Extract the [X, Y] coordinate from the center of the cell holding the provided text.  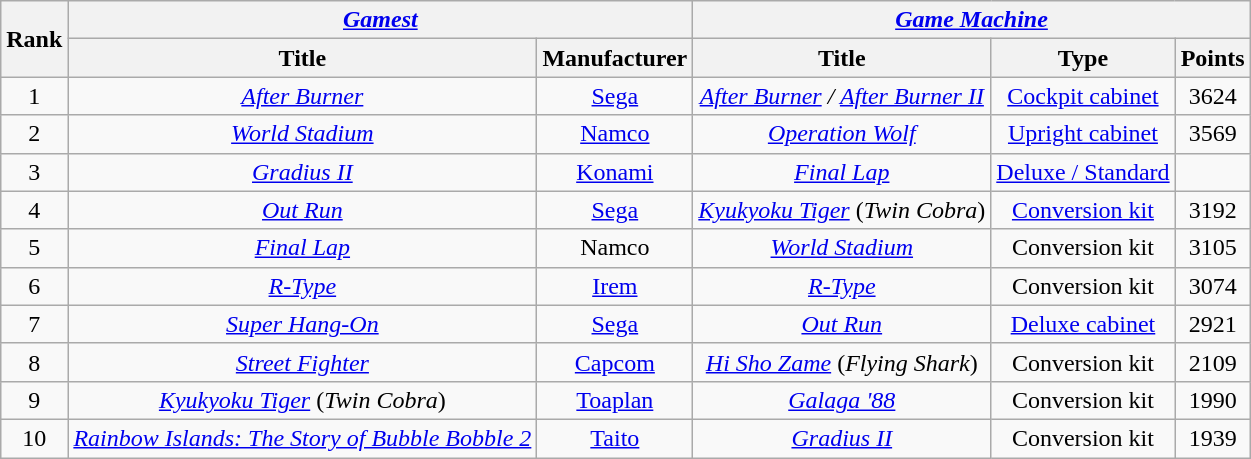
3 [34, 172]
1990 [1212, 400]
9 [34, 400]
After Burner / After Burner II [842, 96]
Gamest [380, 20]
8 [34, 362]
Taito [615, 438]
Konami [615, 172]
3192 [1212, 210]
3624 [1212, 96]
3074 [1212, 286]
1939 [1212, 438]
Upright cabinet [1083, 134]
3105 [1212, 248]
3569 [1212, 134]
Game Machine [972, 20]
Hi Sho Zame (Flying Shark) [842, 362]
Street Fighter [302, 362]
Operation Wolf [842, 134]
Rainbow Islands: The Story of Bubble Bobble 2 [302, 438]
Deluxe cabinet [1083, 324]
Galaga '88 [842, 400]
4 [34, 210]
Toaplan [615, 400]
1 [34, 96]
Points [1212, 58]
6 [34, 286]
2921 [1212, 324]
Cockpit cabinet [1083, 96]
Super Hang-On [302, 324]
2109 [1212, 362]
5 [34, 248]
10 [34, 438]
7 [34, 324]
Capcom [615, 362]
Rank [34, 39]
Deluxe / Standard [1083, 172]
2 [34, 134]
After Burner [302, 96]
Type [1083, 58]
Irem [615, 286]
Manufacturer [615, 58]
